Determine the [X, Y] coordinate at the center of the cell enclosing the given text.  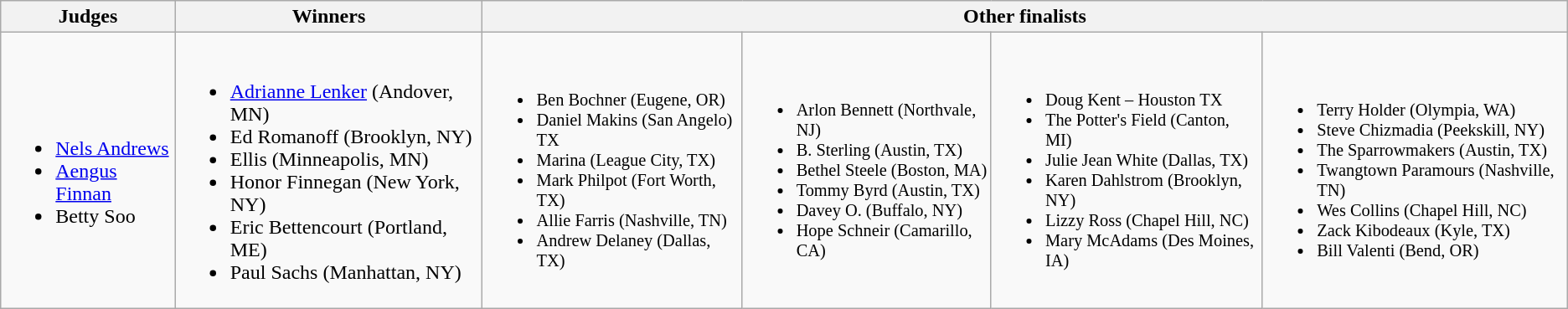
Nels AndrewsAengus FinnanBetty Soo [88, 171]
Judges [88, 17]
Winners [328, 17]
Other finalists [1025, 17]
